Scan for the cell matching the given text and deliver its (x, y) coordinate at center. 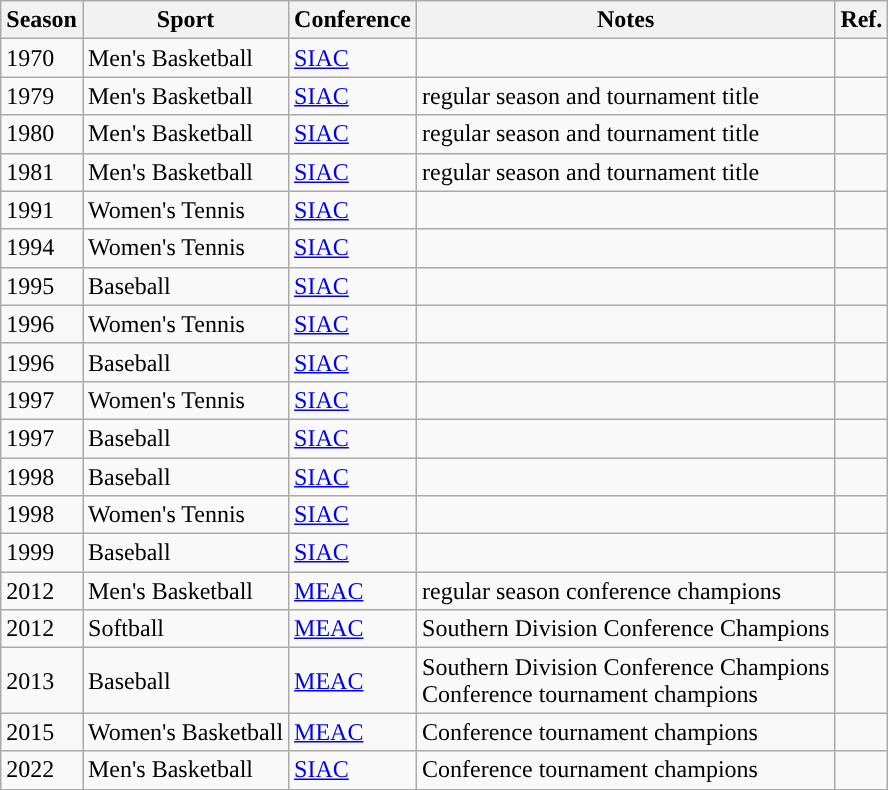
Softball (185, 629)
2015 (42, 732)
regular season conference champions (626, 591)
2013 (42, 680)
Notes (626, 20)
Ref. (862, 20)
Sport (185, 20)
Conference (353, 20)
Southern Division Conference Champions (626, 629)
1995 (42, 286)
Season (42, 20)
1970 (42, 58)
1981 (42, 172)
1980 (42, 134)
1994 (42, 248)
1979 (42, 96)
Women's Basketball (185, 732)
1991 (42, 210)
1999 (42, 553)
2022 (42, 770)
Southern Division Conference ChampionsConference tournament champions (626, 680)
